Extract the (X, Y) coordinate from the center of the cell holding the provided text.  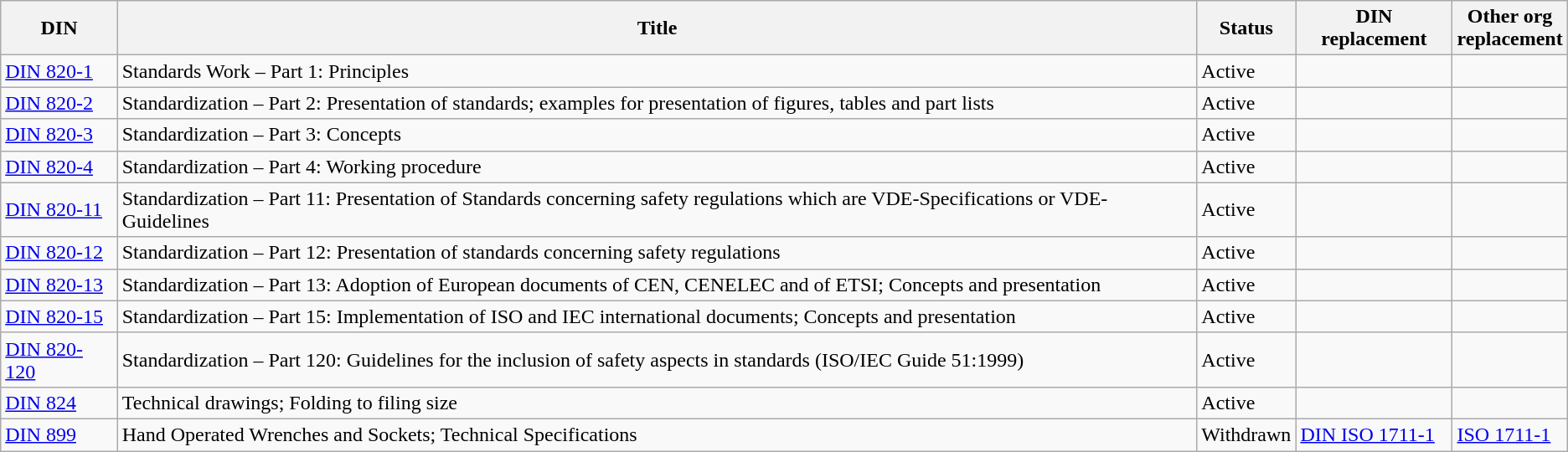
DIN 820-15 (59, 316)
DIN replacement (1374, 28)
Standardization – Part 120: Guidelines for the inclusion of safety aspects in standards (ISO/IEC Guide 51:1999) (657, 360)
Technical drawings; Folding to filing size (657, 403)
DIN 820-120 (59, 360)
DIN 820-13 (59, 285)
Standardization – Part 13: Adoption of European documents of CEN, CENELEC and of ETSI; Concepts and presentation (657, 285)
DIN (59, 28)
ISO 1711-1 (1509, 434)
DIN 820-4 (59, 167)
DIN 820-2 (59, 103)
Standardization – Part 4: Working procedure (657, 167)
Standardization – Part 12: Presentation of standards concerning safety regulations (657, 253)
Withdrawn (1246, 434)
Standardization – Part 11: Presentation of Standards concerning safety regulations which are VDE-Specifications or VDE-Guidelines (657, 209)
Standardization – Part 3: Concepts (657, 135)
Hand Operated Wrenches and Sockets; Technical Specifications (657, 434)
DIN 899 (59, 434)
DIN 820-12 (59, 253)
DIN ISO 1711-1 (1374, 434)
DIN 824 (59, 403)
Standardization – Part 2: Presentation of standards; examples for presentation of figures, tables and part lists (657, 103)
DIN 820-3 (59, 135)
Other orgreplacement (1509, 28)
Standardization – Part 15: Implementation of ISO and IEC international documents; Concepts and presentation (657, 316)
DIN 820-1 (59, 71)
Status (1246, 28)
Standards Work – Part 1: Principles (657, 71)
DIN 820-11 (59, 209)
Title (657, 28)
